Return the (x, y) coordinate for the center point of the cell that contains the specified text.  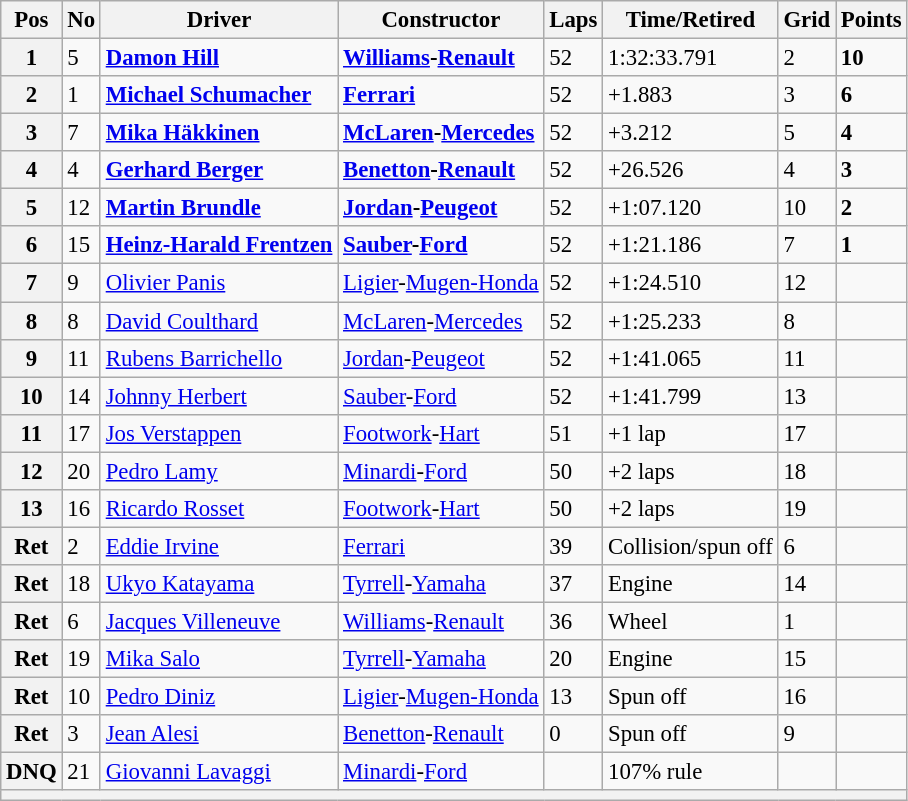
21 (81, 772)
51 (574, 433)
+1 lap (690, 433)
Laps (574, 20)
Jean Alesi (218, 734)
David Coulthard (218, 321)
36 (574, 621)
+1:41.065 (690, 358)
+1:25.233 (690, 321)
Pos (32, 20)
+1:24.510 (690, 283)
Eddie Irvine (218, 546)
Damon Hill (218, 58)
Rubens Barrichello (218, 358)
Driver (218, 20)
+1:21.186 (690, 245)
Ricardo Rosset (218, 509)
Pedro Diniz (218, 697)
Collision/spun off (690, 546)
107% rule (690, 772)
+1:41.799 (690, 396)
Ukyo Katayama (218, 584)
Pedro Lamy (218, 471)
Jacques Villeneuve (218, 621)
Olivier Panis (218, 283)
1:32:33.791 (690, 58)
Points (872, 20)
Jos Verstappen (218, 433)
Martin Brundle (218, 208)
+1.883 (690, 95)
+1:07.120 (690, 208)
Wheel (690, 621)
Gerhard Berger (218, 170)
Johnny Herbert (218, 396)
Mika Salo (218, 659)
+26.526 (690, 170)
37 (574, 584)
DNQ (32, 772)
Constructor (441, 20)
Michael Schumacher (218, 95)
Time/Retired (690, 20)
Grid (806, 20)
Heinz-Harald Frentzen (218, 245)
Mika Häkkinen (218, 133)
+3.212 (690, 133)
39 (574, 546)
Giovanni Lavaggi (218, 772)
No (81, 20)
0 (574, 734)
